Search for the cell housing the specified text and yield its [x, y] center coordinate. 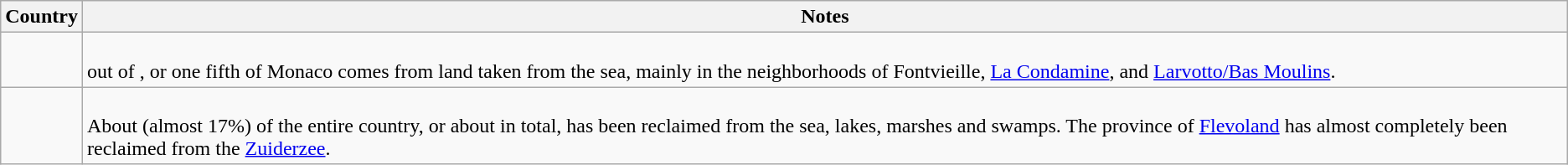
Notes [824, 17]
Country [42, 17]
